Pinpoint the cell where the given text exists, returning its [x, y] midpoint coordinate. 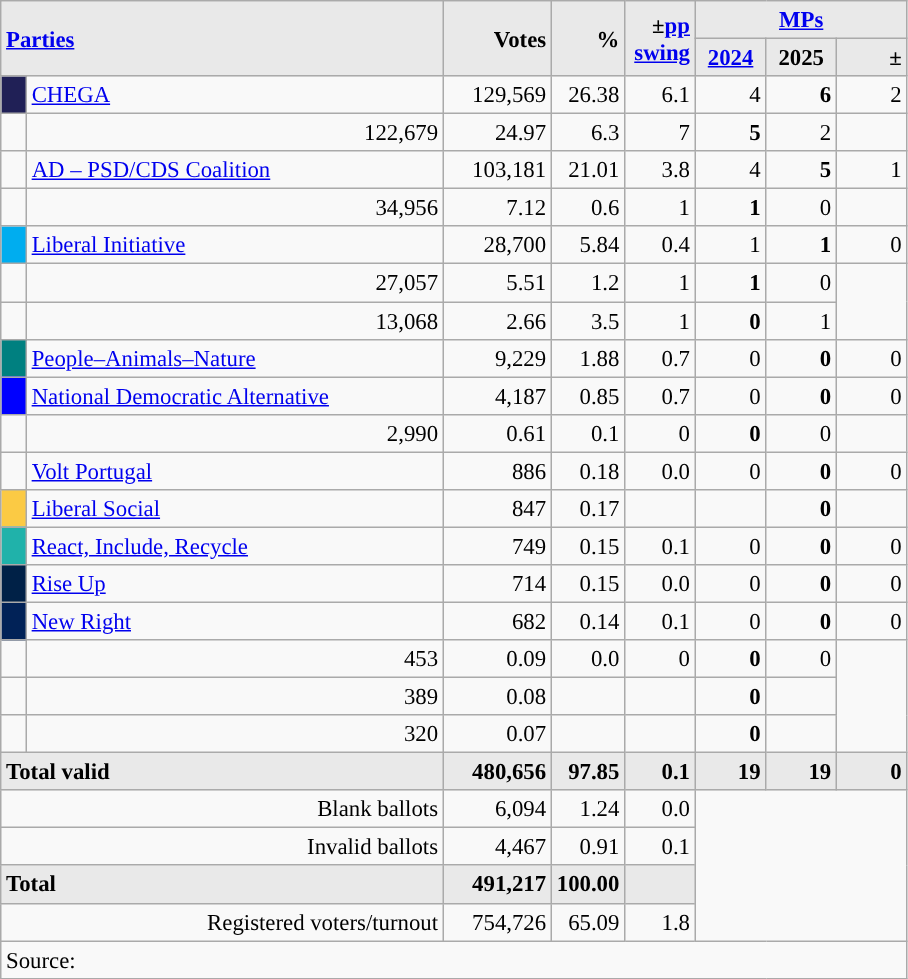
28,700 [497, 245]
0.18 [588, 471]
3.5 [588, 321]
0.14 [588, 621]
Total [222, 885]
6.3 [588, 133]
1.88 [588, 358]
129,569 [497, 95]
320 [234, 734]
0.4 [660, 245]
Invalid ballots [222, 847]
1.8 [660, 922]
People–Animals–Nature [234, 358]
0.08 [497, 697]
React, Include, Recycle [234, 546]
2024 [730, 58]
AD – PSD/CDS Coalition [234, 170]
0.91 [588, 847]
±pp swing [660, 38]
0.85 [588, 396]
6 [802, 95]
9,229 [497, 358]
26.38 [588, 95]
100.00 [588, 885]
34,956 [234, 208]
7.12 [497, 208]
1.2 [588, 283]
2,990 [234, 433]
491,217 [497, 885]
2025 [802, 58]
0.6 [588, 208]
24.97 [497, 133]
New Right [234, 621]
Total valid [222, 772]
Volt Portugal [234, 471]
122,679 [234, 133]
Parties [222, 38]
Liberal Social [234, 509]
453 [234, 659]
97.85 [588, 772]
754,726 [497, 922]
3.8 [660, 170]
103,181 [497, 170]
2.66 [497, 321]
13,068 [234, 321]
6.1 [660, 95]
National Democratic Alternative [234, 396]
4,467 [497, 847]
480,656 [497, 772]
Votes [497, 38]
1.24 [588, 809]
749 [497, 546]
5.84 [588, 245]
% [588, 38]
27,057 [234, 283]
Source: [454, 960]
6,094 [497, 809]
Rise Up [234, 584]
Liberal Initiative [234, 245]
0.61 [497, 433]
MPs [801, 20]
Blank ballots [222, 809]
± [872, 58]
682 [497, 621]
7 [660, 133]
65.09 [588, 922]
CHEGA [234, 95]
714 [497, 584]
21.01 [588, 170]
5.51 [497, 283]
0.17 [588, 509]
389 [234, 697]
Registered voters/turnout [222, 922]
4,187 [497, 396]
847 [497, 509]
886 [497, 471]
0.07 [497, 734]
0.09 [497, 659]
